Detect which cell encompasses the target text, then output its (x, y) center coordinate. 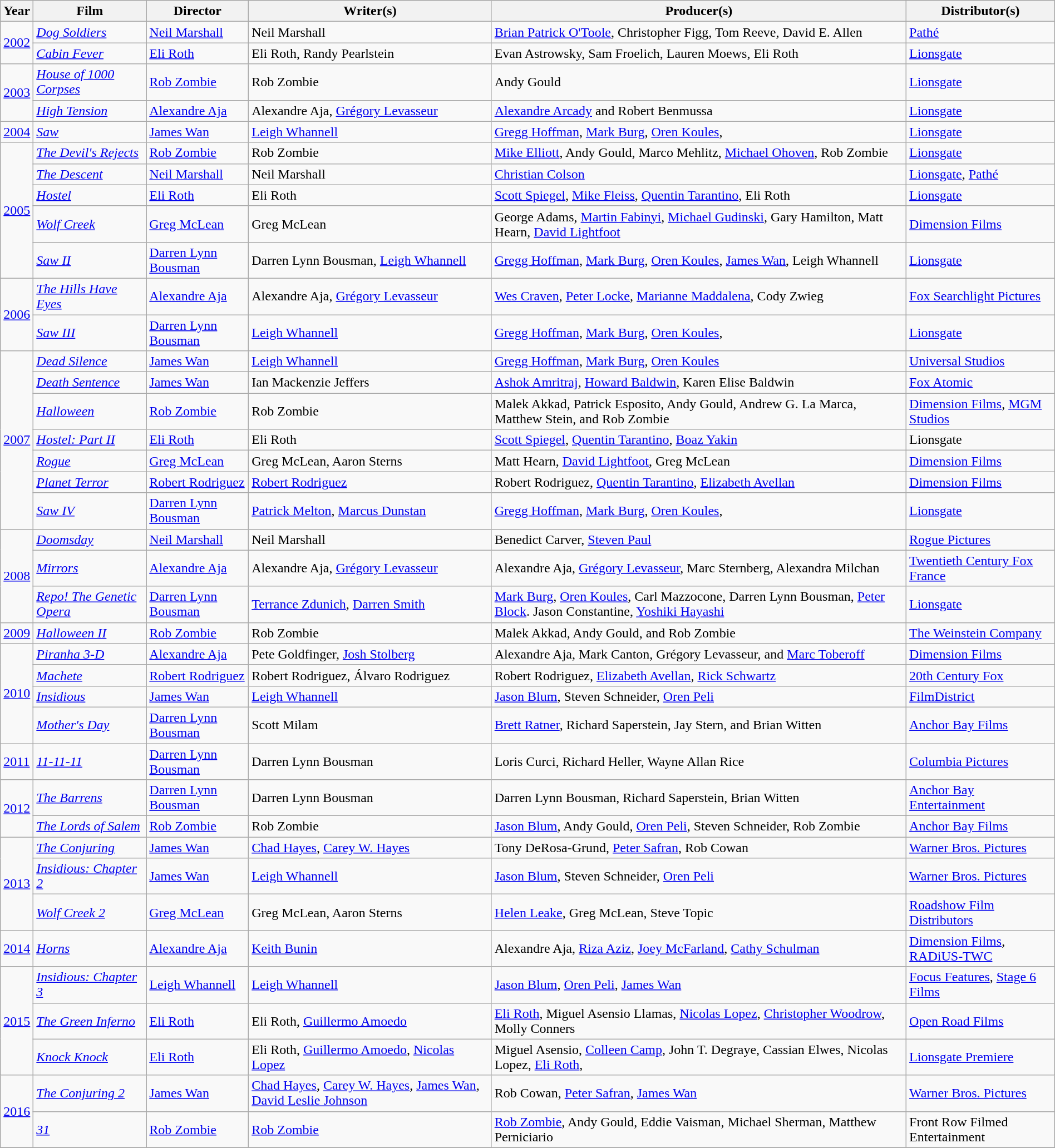
2007 (17, 440)
31 (90, 1129)
2005 (17, 210)
Malek Akkad, Patrick Esposito, Andy Gould, Andrew G. La Marca, Matthew Stein, and Rob Zombie (699, 412)
Chad Hayes, Carey W. Hayes (370, 848)
Piranha 3-D (90, 654)
2002 (17, 43)
Columbia Pictures (980, 761)
FilmDistrict (980, 696)
2009 (17, 633)
Wolf Creek 2 (90, 912)
Focus Features, Stage 6 Films (980, 984)
Horns (90, 949)
20th Century Fox (980, 675)
Doomsday (90, 540)
2016 (17, 1111)
Jason Blum, Andy Gould, Oren Peli, Steven Schneider, Rob Zombie (699, 827)
The Conjuring (90, 848)
Robert Rodriguez, Quentin Tarantino, Elizabeth Avellan (699, 482)
Terrance Zdunich, Darren Smith (370, 604)
Rob Zombie, Andy Gould, Eddie Vaisman, Michael Sherman, Matthew Perniciario (699, 1129)
The Devil's Rejects (90, 153)
Roadshow Film Distributors (980, 912)
Lionsgate Premiere (980, 1057)
2011 (17, 761)
Eli Roth, Guillermo Amoedo (370, 1021)
Insidious: Chapter 2 (90, 877)
Evan Astrowsky, Sam Froelich, Lauren Moews, Eli Roth (699, 53)
Tony DeRosa-Grund, Peter Safran, Rob Cowan (699, 848)
Pathé (980, 32)
Christian Colson (699, 174)
Halloween (90, 412)
Insidious (90, 696)
Year (17, 11)
Scott Spiegel, Quentin Tarantino, Boaz Yakin (699, 440)
Eli Roth, Randy Pearlstein (370, 53)
Alexandre Arcady and Robert Benmussa (699, 111)
Wolf Creek (90, 224)
Ashok Amritraj, Howard Baldwin, Karen Elise Baldwin (699, 383)
Death Sentence (90, 383)
Front Row Filmed Entertainment (980, 1129)
Open Road Films (980, 1021)
Benedict Carver, Steven Paul (699, 540)
House of 1000 Corpses (90, 82)
2003 (17, 92)
Darren Lynn Bousman, Leigh Whannell (370, 260)
George Adams, Martin Fabinyi, Michael Gudinski, Gary Hamilton, Matt Hearn, David Lightfoot (699, 224)
Universal Studios (980, 362)
11-11-11 (90, 761)
Scott Spiegel, Mike Fleiss, Quentin Tarantino, Eli Roth (699, 195)
2006 (17, 314)
Brian Patrick O'Toole, Christopher Figg, Tom Reeve, David E. Allen (699, 32)
Planet Terror (90, 482)
Mirrors (90, 568)
Fox Searchlight Pictures (980, 296)
Saw II (90, 260)
Director (198, 11)
Lionsgate, Pathé (980, 174)
Malek Akkad, Andy Gould, and Rob Zombie (699, 633)
The Barrens (90, 798)
Machete (90, 675)
2013 (17, 884)
Miguel Asensio, Colleen Camp, John T. Degraye, Cassian Elwes, Nicolas Lopez, Eli Roth, (699, 1057)
Writer(s) (370, 11)
The Conjuring 2 (90, 1093)
The Hills Have Eyes (90, 296)
Ian Mackenzie Jeffers (370, 383)
Keith Bunin (370, 949)
Darren Lynn Bousman, Richard Saperstein, Brian Witten (699, 798)
Hostel (90, 195)
Saw III (90, 333)
Cabin Fever (90, 53)
Eli Roth, Miguel Asensio Llamas, Nicolas Lopez, Christopher Woodrow, Molly Conners (699, 1021)
Producer(s) (699, 11)
Matt Hearn, David Lightfoot, Greg McLean (699, 461)
Robert Rodriguez, Elizabeth Avellan, Rick Schwartz (699, 675)
Scott Milam (370, 725)
Patrick Melton, Marcus Dunstan (370, 511)
Twentieth Century Fox France (980, 568)
Dog Soldiers (90, 32)
Fox Atomic (980, 383)
Gregg Hoffman, Mark Burg, Oren Koules (699, 362)
Alexandre Aja, Grégory Levasseur, Marc Sternberg, Alexandra Milchan (699, 568)
The Green Inferno (90, 1021)
Robert Rodriguez, Álvaro Rodriguez (370, 675)
Repo! The Genetic Opera (90, 604)
Alexandre Aja, Riza Aziz, Joey McFarland, Cathy Schulman (699, 949)
Gregg Hoffman, Mark Burg, Oren Koules, James Wan, Leigh Whannell (699, 260)
Halloween II (90, 633)
Anchor Bay Entertainment (980, 798)
Saw (90, 132)
Mother's Day (90, 725)
Distributor(s) (980, 11)
2012 (17, 809)
2008 (17, 576)
Saw IV (90, 511)
Wes Craven, Peter Locke, Marianne Maddalena, Cody Zwieg (699, 296)
Rogue Pictures (980, 540)
2015 (17, 1021)
Dead Silence (90, 362)
Film (90, 11)
Loris Curci, Richard Heller, Wayne Allan Rice (699, 761)
High Tension (90, 111)
Knock Knock (90, 1057)
2004 (17, 132)
Insidious: Chapter 3 (90, 984)
Pete Goldfinger, Josh Stolberg (370, 654)
The Descent (90, 174)
2014 (17, 949)
Andy Gould (699, 82)
Mark Burg, Oren Koules, Carl Mazzocone, Darren Lynn Bousman, Peter Block. Jason Constantine, Yoshiki Hayashi (699, 604)
The Lords of Salem (90, 827)
Dimension Films, MGM Studios (980, 412)
Hostel: Part II (90, 440)
Helen Leake, Greg McLean, Steve Topic (699, 912)
Brett Ratner, Richard Saperstein, Jay Stern, and Brian Witten (699, 725)
Chad Hayes, Carey W. Hayes, James Wan, David Leslie Johnson (370, 1093)
Rogue (90, 461)
The Weinstein Company (980, 633)
Dimension Films, RADiUS-TWC (980, 949)
2010 (17, 693)
Mike Elliott, Andy Gould, Marco Mehlitz, Michael Ohoven, Rob Zombie (699, 153)
Rob Cowan, Peter Safran, James Wan (699, 1093)
Alexandre Aja, Mark Canton, Grégory Levasseur, and Marc Toberoff (699, 654)
Jason Blum, Oren Peli, James Wan (699, 984)
Eli Roth, Guillermo Amoedo, Nicolas Lopez (370, 1057)
